Scan for the cell matching the given text and deliver its (X, Y) coordinate at center. 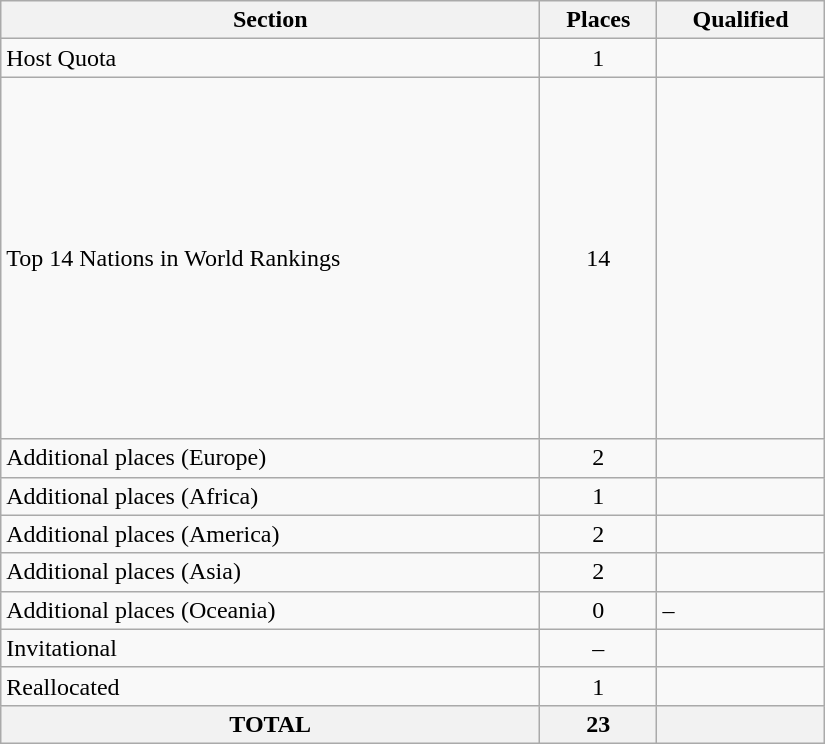
Additional places (Asia) (270, 572)
0 (598, 610)
Additional places (Africa) (270, 496)
Host Quota (270, 58)
Reallocated (270, 686)
Invitational (270, 648)
Top 14 Nations in World Rankings (270, 258)
Additional places (Europe) (270, 458)
Section (270, 20)
TOTAL (270, 724)
14 (598, 258)
Additional places (Oceania) (270, 610)
Additional places (America) (270, 534)
Qualified (740, 20)
23 (598, 724)
Places (598, 20)
